Detect which cell encompasses the target text, then output its (x, y) center coordinate. 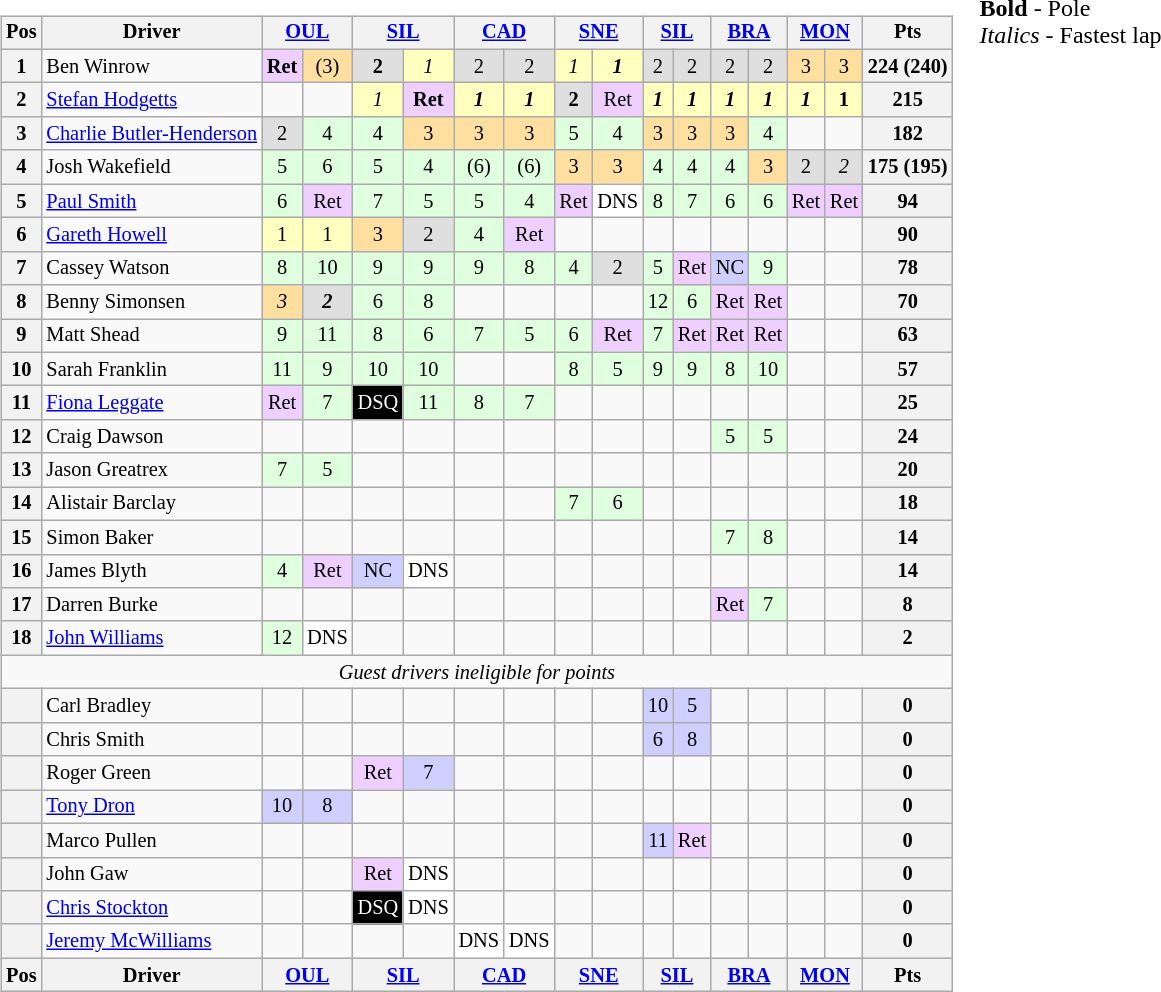
Chris Smith (151, 739)
Tony Dron (151, 807)
175 (195) (908, 167)
16 (21, 571)
25 (908, 403)
24 (908, 437)
John Williams (151, 638)
90 (908, 235)
224 (240) (908, 66)
Josh Wakefield (151, 167)
Darren Burke (151, 605)
Jeremy McWilliams (151, 941)
Chris Stockton (151, 908)
13 (21, 470)
182 (908, 134)
Stefan Hodgetts (151, 100)
78 (908, 268)
Marco Pullen (151, 840)
Gareth Howell (151, 235)
94 (908, 201)
(3) (327, 66)
57 (908, 369)
Benny Simonsen (151, 302)
Sarah Franklin (151, 369)
Roger Green (151, 773)
Ben Winrow (151, 66)
215 (908, 100)
James Blyth (151, 571)
20 (908, 470)
Cassey Watson (151, 268)
70 (908, 302)
John Gaw (151, 874)
Carl Bradley (151, 706)
15 (21, 537)
63 (908, 336)
Paul Smith (151, 201)
Fiona Leggate (151, 403)
Simon Baker (151, 537)
Matt Shead (151, 336)
Guest drivers ineligible for points (476, 672)
Craig Dawson (151, 437)
Alistair Barclay (151, 504)
Jason Greatrex (151, 470)
17 (21, 605)
Charlie Butler-Henderson (151, 134)
